Identify which cell holds the provided text, then report its [X, Y] central coordinate. 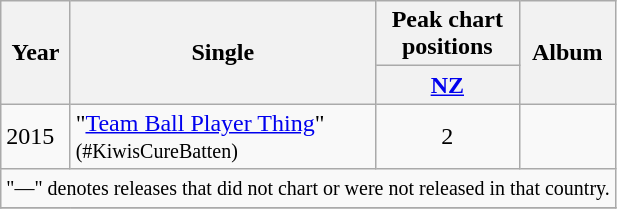
Single [222, 52]
Album [567, 52]
"Team Ball Player Thing"(#KiwisCureBatten) [222, 136]
Peak chartpositions [447, 34]
NZ [447, 85]
2 [447, 136]
"—" denotes releases that did not chart or were not released in that country. [308, 188]
2015 [36, 136]
Year [36, 52]
